Locate the cell with the specified text and output its [X, Y] center coordinate. 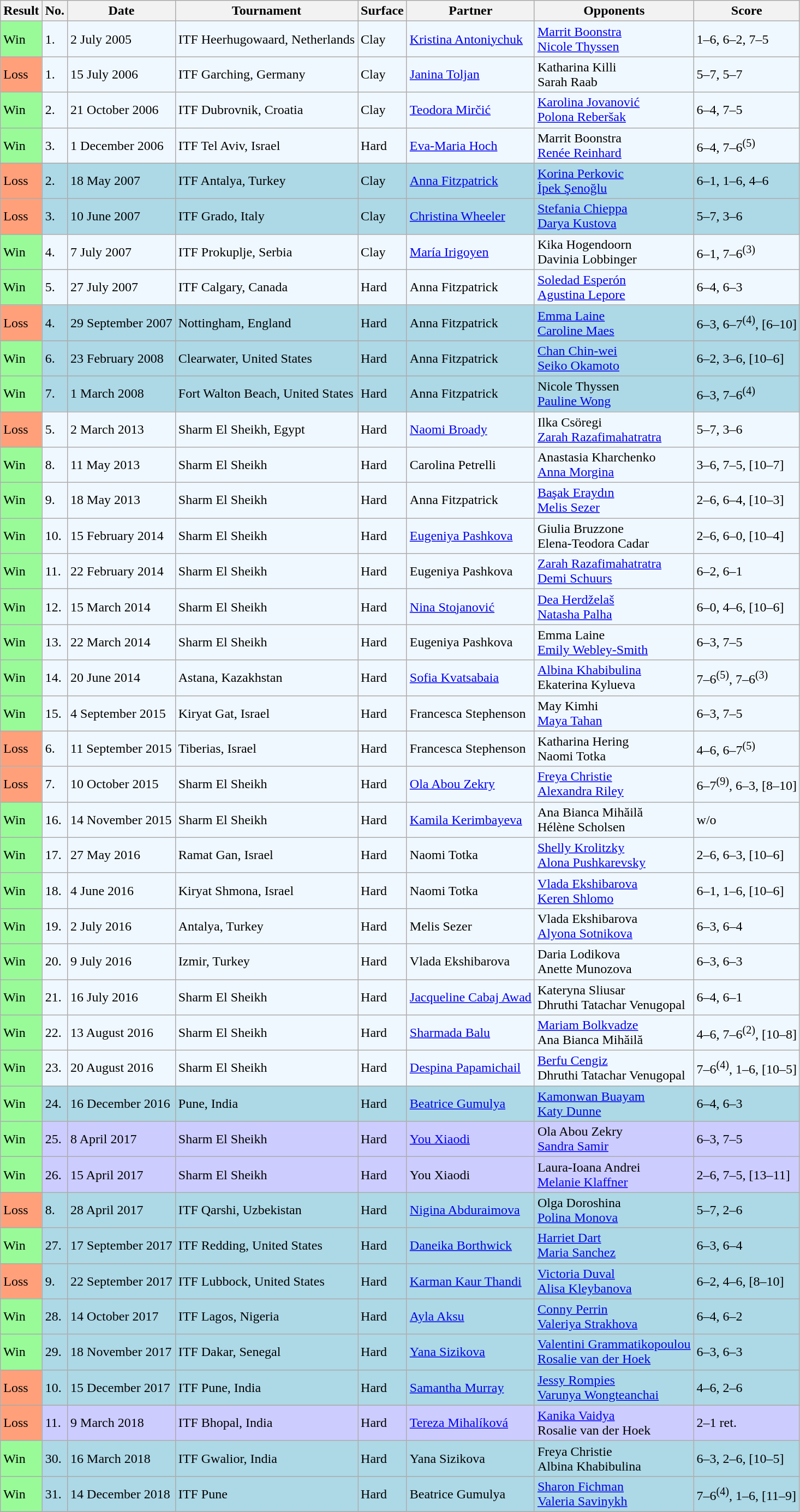
15 December 2017 [122, 1388]
Melis Sezer [470, 926]
6–2, 6–1 [747, 572]
Christina Wheeler [470, 216]
16. [55, 819]
10 October 2015 [122, 784]
Ramat Gan, Israel [266, 855]
11 September 2015 [122, 748]
Emma Laine Caroline Maes [614, 323]
6–3, 6–7(4), [6–10] [747, 323]
Karolina Jovanović Polona Reberšak [614, 110]
6–1, 1–6, 4–6 [747, 181]
Conny Perrin Valeriya Strakhova [614, 1317]
Date [122, 11]
Marrit Boonstra Renée Reinhard [614, 145]
1–6, 6–2, 7–5 [747, 39]
17. [55, 855]
8 April 2017 [122, 1139]
14 October 2017 [122, 1317]
18 November 2017 [122, 1352]
17 September 2017 [122, 1246]
6–4, 6–2 [747, 1317]
2 March 2013 [122, 429]
28 April 2017 [122, 1210]
6–4, 7–5 [747, 110]
Mariam Bolkvadze Ana Bianca Mihăilă [614, 1033]
2–6, 6–3, [10–6] [747, 855]
6–3, 2–6, [10–5] [747, 1459]
5–7, 2–6 [747, 1210]
ITF Gwalior, India [266, 1459]
4–6, 2–6 [747, 1388]
Emma Laine Emily Webley-Smith [614, 643]
15. [55, 713]
ITF Dubrovnik, Croatia [266, 110]
2–6, 6–4, [10–3] [747, 501]
Sofia Kvatsabaia [470, 677]
Pune, India [266, 1104]
Izmir, Turkey [266, 961]
3–6, 7–5, [10–7] [747, 465]
16 March 2018 [122, 1459]
ITF Prokuplje, Serbia [266, 252]
Kateryna Sliusar Dhruthi Tatachar Venugopal [614, 997]
Surface [383, 11]
Teodora Mirčić [470, 110]
Nigina Abduraimova [470, 1210]
1 December 2006 [122, 145]
2–6, 7–5, [13–11] [747, 1175]
6–2, 3–6, [10–6] [747, 358]
1 March 2008 [122, 394]
Zarah Razafimahatratra Demi Schuurs [614, 572]
6–4, 7–6(5) [747, 145]
12. [55, 607]
2–6, 6–0, [10–4] [747, 536]
Partner [470, 11]
ITF Garching, Germany [266, 74]
20 August 2016 [122, 1068]
Ola Abou Zekry Sandra Samir [614, 1139]
Berfu Cengiz Dhruthi Tatachar Venugopal [614, 1068]
18 May 2007 [122, 181]
ITF Redding, United States [266, 1246]
ITF Pune [266, 1493]
18. [55, 890]
28. [55, 1317]
Kristina Antoniychuk [470, 39]
Kiryat Shmona, Israel [266, 890]
23 February 2008 [122, 358]
Sharm El Sheikh, Egypt [266, 429]
Ola Abou Zekry [470, 784]
ITF Antalya, Turkey [266, 181]
Marrit Boonstra Nicole Thyssen [614, 39]
23. [55, 1068]
Chan Chin-wei Seiko Okamoto [614, 358]
6–1, 1–6, [10–6] [747, 890]
ITF Qarshi, Uzbekistan [266, 1210]
20 June 2014 [122, 677]
7–6(5), 7–6(3) [747, 677]
Shelly Krolitzky Alona Pushkarevsky [614, 855]
Antalya, Turkey [266, 926]
9 March 2018 [122, 1423]
Anastasia Kharchenko Anna Morgina [614, 465]
Dea Herdželaš Natasha Palha [614, 607]
Soledad Esperón Agustina Lepore [614, 287]
6–3, 7–6(4) [747, 394]
Carolina Petrelli [470, 465]
Albina Khabibulina Ekaterina Kylueva [614, 677]
27 May 2016 [122, 855]
Kiryat Gat, Israel [266, 713]
2 July 2016 [122, 926]
Başak Eraydın Melis Sezer [614, 501]
15 March 2014 [122, 607]
Score [747, 11]
Sharmada Balu [470, 1033]
6–7(9), 6–3, [8–10] [747, 784]
22 February 2014 [122, 572]
Vlada Ekshibarova Alyona Sotnikova [614, 926]
15 April 2017 [122, 1175]
ITF Calgary, Canada [266, 287]
18 May 2013 [122, 501]
6–2, 4–6, [8–10] [747, 1281]
Nina Stojanović [470, 607]
Clearwater, United States [266, 358]
Jacqueline Cabaj Awad [470, 997]
Valentini Grammatikopoulou Rosalie van der Hoek [614, 1352]
4–6, 6–7(5) [747, 748]
No. [55, 11]
ITF Pune, India [266, 1388]
Katharina Killi Sarah Raab [614, 74]
Laura-Ioana Andrei Melanie Klaffner [614, 1175]
5–7, 5–7 [747, 74]
22 March 2014 [122, 643]
27. [55, 1246]
Stefania Chieppa Darya Kustova [614, 216]
Kanika Vaidya Rosalie van der Hoek [614, 1423]
Nicole Thyssen Pauline Wong [614, 394]
10 June 2007 [122, 216]
30. [55, 1459]
25. [55, 1139]
Kamonwan Buayam Katy Dunne [614, 1104]
29. [55, 1352]
Naomi Broady [470, 429]
ITF Bhopal, India [266, 1423]
31. [55, 1493]
Daneika Borthwick [470, 1246]
7 July 2007 [122, 252]
11 May 2013 [122, 465]
13 August 2016 [122, 1033]
Fort Walton Beach, United States [266, 394]
Kika Hogendoorn Davinia Lobbinger [614, 252]
16 July 2016 [122, 997]
Despina Papamichail [470, 1068]
Olga Doroshina Polina Monova [614, 1210]
4 June 2016 [122, 890]
Nottingham, England [266, 323]
6–1, 7–6(3) [747, 252]
14 December 2018 [122, 1493]
Jessy Rompies Varunya Wongteanchai [614, 1388]
Karman Kaur Thandi [470, 1281]
ITF Lubbock, United States [266, 1281]
6–4, 6–1 [747, 997]
24. [55, 1104]
Victoria Duval Alisa Kleybanova [614, 1281]
29 September 2007 [122, 323]
Tournament [266, 11]
María Irigoyen [470, 252]
Freya Christie Albina Khabibulina [614, 1459]
6–0, 4–6, [10–6] [747, 607]
9 July 2016 [122, 961]
15 July 2006 [122, 74]
7–6(4), 1–6, [10–5] [747, 1068]
Kamila Kerimbayeva [470, 819]
2–1 ret. [747, 1423]
27 July 2007 [122, 287]
ITF Heerhugowaard, Netherlands [266, 39]
Vlada Ekshibarova Keren Shlomo [614, 890]
22 September 2017 [122, 1281]
Tiberias, Israel [266, 748]
ITF Tel Aviv, Israel [266, 145]
26. [55, 1175]
14. [55, 677]
15 February 2014 [122, 536]
19. [55, 926]
14 November 2015 [122, 819]
7–6(4), 1–6, [11–9] [747, 1493]
Result [21, 11]
20. [55, 961]
21 October 2006 [122, 110]
Sharon Fichman Valeria Savinykh [614, 1493]
Astana, Kazakhstan [266, 677]
w/o [747, 819]
Ana Bianca Mihăilă Hélène Scholsen [614, 819]
Samantha Murray [470, 1388]
Ilka Csöregi Zarah Razafimahatratra [614, 429]
Tereza Mihalíková [470, 1423]
4–6, 7–6(2), [10–8] [747, 1033]
Janina Toljan [470, 74]
13. [55, 643]
Vlada Ekshibarova [470, 961]
22. [55, 1033]
21. [55, 997]
Freya Christie Alexandra Riley [614, 784]
Opponents [614, 11]
Eva-Maria Hoch [470, 145]
2 July 2005 [122, 39]
May Kimhi Maya Tahan [614, 713]
ITF Grado, Italy [266, 216]
Katharina Hering Naomi Totka [614, 748]
16 December 2016 [122, 1104]
ITF Dakar, Senegal [266, 1352]
Ayla Aksu [470, 1317]
Harriet Dart Maria Sanchez [614, 1246]
4 September 2015 [122, 713]
Daria Lodikova Anette Munozova [614, 961]
Korina Perkovic İpek Şenoğlu [614, 181]
Giulia Bruzzone Elena-Teodora Cadar [614, 536]
ITF Lagos, Nigeria [266, 1317]
